Scan for the cell matching the given text and deliver its [x, y] coordinate at center. 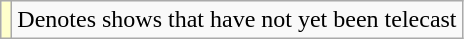
Denotes shows that have not yet been telecast [237, 20]
